Return [x, y] of the center of cell containing provided text 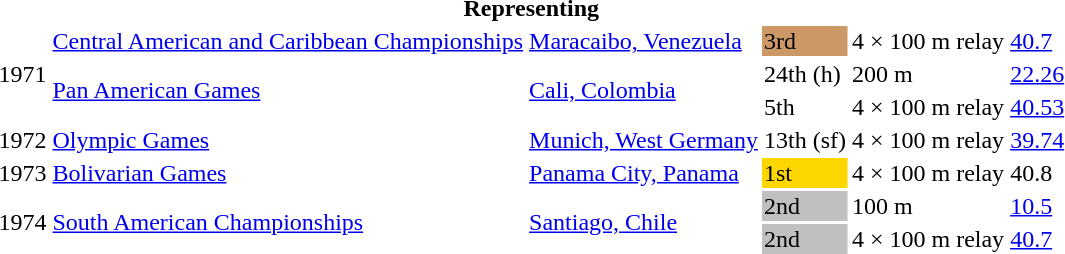
3rd [804, 41]
5th [804, 107]
Santiago, Chile [644, 222]
Cali, Colombia [644, 90]
200 m [928, 74]
Bolivarian Games [288, 173]
Pan American Games [288, 90]
Olympic Games [288, 140]
1st [804, 173]
100 m [928, 206]
Panama City, Panama [644, 173]
Central American and Caribbean Championships [288, 41]
24th (h) [804, 74]
Maracaibo, Venezuela [644, 41]
South American Championships [288, 222]
Munich, West Germany [644, 140]
13th (sf) [804, 140]
